Search for the cell housing the specified text and yield its (x, y) center coordinate. 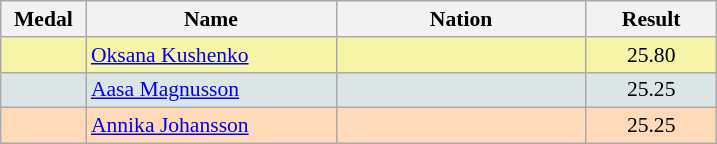
Medal (44, 19)
Aasa Magnusson (211, 90)
Annika Johansson (211, 126)
25.80 (651, 55)
Result (651, 19)
Nation (461, 19)
Name (211, 19)
Oksana Kushenko (211, 55)
